Locate the cell with the specified text and output its (X, Y) center coordinate. 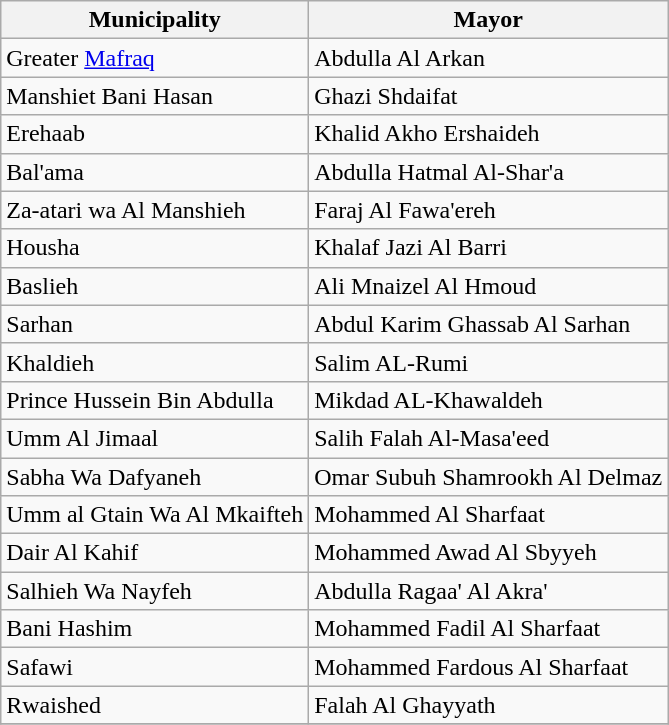
Falah Al Ghayyath (488, 705)
Bani Hashim (155, 629)
Omar Subuh Shamrookh Al Delmaz (488, 477)
Mayor (488, 20)
Ali Mnaizel Al Hmoud (488, 286)
Manshiet Bani Hasan (155, 96)
Prince Hussein Bin Abdulla (155, 400)
Umm Al Jimaal (155, 438)
Abdulla Hatmal Al-Shar'a (488, 172)
Umm al Gtain Wa Al Mkaifteh (155, 515)
Erehaab (155, 134)
Khalaf Jazi Al Barri (488, 248)
Greater Mafraq (155, 58)
Baslieh (155, 286)
Za-atari wa Al Manshieh (155, 210)
Safawi (155, 667)
Municipality (155, 20)
Ghazi Shdaifat (488, 96)
Mohammed Awad Al Sbyyeh (488, 553)
Bal'ama (155, 172)
Salhieh Wa Nayfeh (155, 591)
Housha (155, 248)
Mikdad AL-Khawaldeh (488, 400)
Khalid Akho Ershaideh (488, 134)
Abdul Karim Ghassab Al Sarhan (488, 324)
Khaldieh (155, 362)
Abdulla Al Arkan (488, 58)
Mohammed Al Sharfaat (488, 515)
Sabha Wa Dafyaneh (155, 477)
Salih Falah Al-Masa'eed (488, 438)
Rwaished (155, 705)
Mohammed Fardous Al Sharfaat (488, 667)
Sarhan (155, 324)
Dair Al Kahif (155, 553)
Abdulla Ragaa' Al Akra' (488, 591)
Mohammed Fadil Al Sharfaat (488, 629)
Faraj Al Fawa'ereh (488, 210)
Salim AL-Rumi (488, 362)
